Provide the [x, y] coordinate of the cell's center where the given text is located.  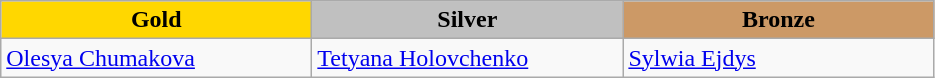
Gold [156, 20]
Olesya Chumakova [156, 58]
Sylwia Ejdys [778, 58]
Bronze [778, 20]
Silver [468, 20]
Tetyana Holovchenko [468, 58]
